Detect which cell encompasses the target text, then output its (x, y) center coordinate. 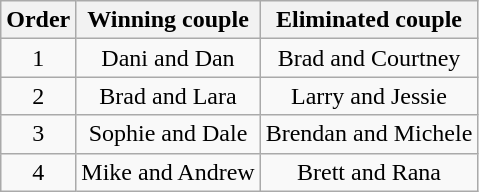
Dani and Dan (168, 58)
Order (38, 20)
1 (38, 58)
3 (38, 134)
Sophie and Dale (168, 134)
Winning couple (168, 20)
Brad and Courtney (369, 58)
Larry and Jessie (369, 96)
Brett and Rana (369, 172)
Brad and Lara (168, 96)
Mike and Andrew (168, 172)
2 (38, 96)
4 (38, 172)
Eliminated couple (369, 20)
Brendan and Michele (369, 134)
